For the text-containing cell, return its midpoint in [X, Y] coordinate format. 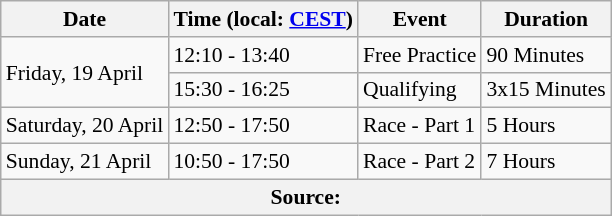
Sunday, 21 April [85, 162]
5 Hours [546, 126]
Qualifying [420, 90]
12:50 - 17:50 [263, 126]
Race - Part 2 [420, 162]
7 Hours [546, 162]
Saturday, 20 April [85, 126]
Date [85, 19]
Source: [306, 197]
15:30 - 16:25 [263, 90]
Event [420, 19]
12:10 - 13:40 [263, 55]
Friday, 19 April [85, 72]
Race - Part 1 [420, 126]
Duration [546, 19]
Time (local: CEST) [263, 19]
90 Minutes [546, 55]
Free Practice [420, 55]
3x15 Minutes [546, 90]
10:50 - 17:50 [263, 162]
